Extract the (x, y) coordinate from the center of the cell holding the provided text.  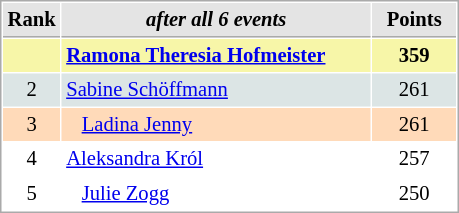
Ladina Jenny (216, 124)
3 (32, 124)
Julie Zogg (216, 194)
Sabine Schöffmann (216, 90)
Points (414, 20)
Rank (32, 20)
5 (32, 194)
after all 6 events (216, 20)
2 (32, 90)
250 (414, 194)
Ramona Theresia Hofmeister (216, 56)
359 (414, 56)
257 (414, 158)
4 (32, 158)
Aleksandra Król (216, 158)
